Provide the (X, Y) coordinate of the cell's center where the given text is located.  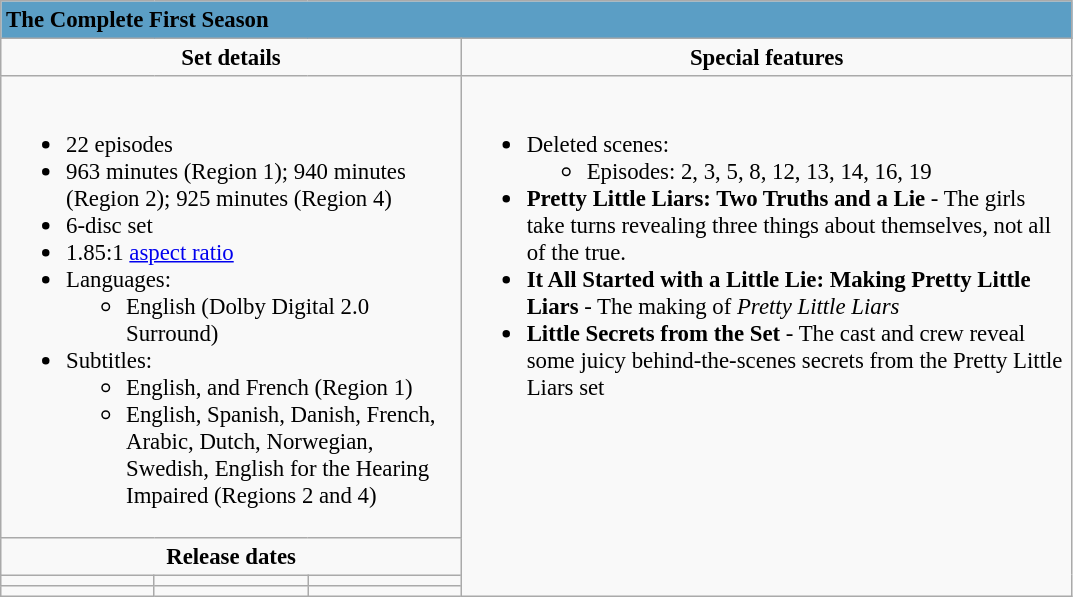
The Complete First Season (536, 20)
Special features (766, 58)
Set details (232, 58)
Release dates (232, 556)
